Search for the cell housing the specified text and yield its (x, y) center coordinate. 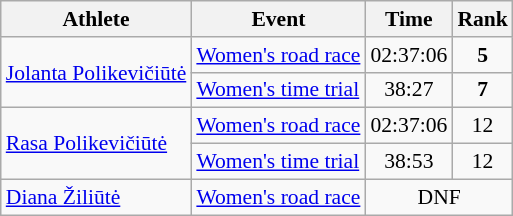
Time (408, 19)
Event (278, 19)
5 (482, 55)
DNF (438, 197)
Jolanta Polikevičiūtė (96, 72)
Rank (482, 19)
Rasa Polikevičiūtė (96, 144)
38:27 (408, 90)
7 (482, 90)
Athlete (96, 19)
38:53 (408, 162)
Diana Žiliūtė (96, 197)
